Capture the cell that displays the provided text and extract its (X, Y) central coordinate. 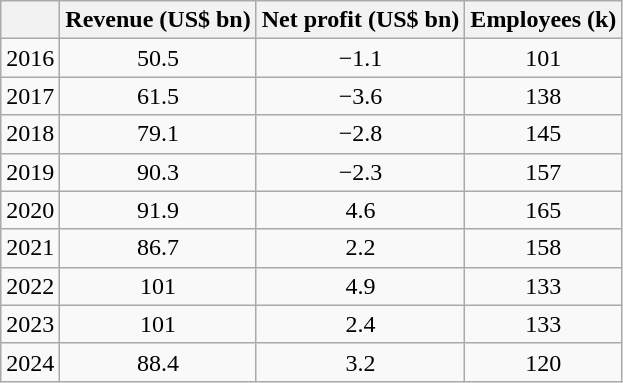
120 (544, 362)
91.9 (158, 210)
61.5 (158, 96)
2016 (30, 58)
2018 (30, 134)
90.3 (158, 172)
165 (544, 210)
50.5 (158, 58)
79.1 (158, 134)
2021 (30, 248)
2023 (30, 324)
4.9 (360, 286)
3.2 (360, 362)
2.2 (360, 248)
2022 (30, 286)
157 (544, 172)
158 (544, 248)
−3.6 (360, 96)
2024 (30, 362)
−1.1 (360, 58)
4.6 (360, 210)
2017 (30, 96)
2019 (30, 172)
−2.3 (360, 172)
Employees (k) (544, 20)
−2.8 (360, 134)
86.7 (158, 248)
88.4 (158, 362)
145 (544, 134)
2.4 (360, 324)
2020 (30, 210)
Net profit (US$ bn) (360, 20)
138 (544, 96)
Revenue (US$ bn) (158, 20)
